Extract the [X, Y] coordinate from the center of the cell holding the provided text.  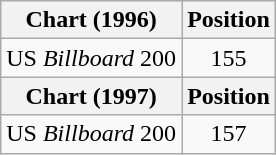
155 [229, 58]
Chart (1996) [92, 20]
157 [229, 134]
Chart (1997) [92, 96]
